From the cell containing the given text, extract its center point as [X, Y] coordinate. 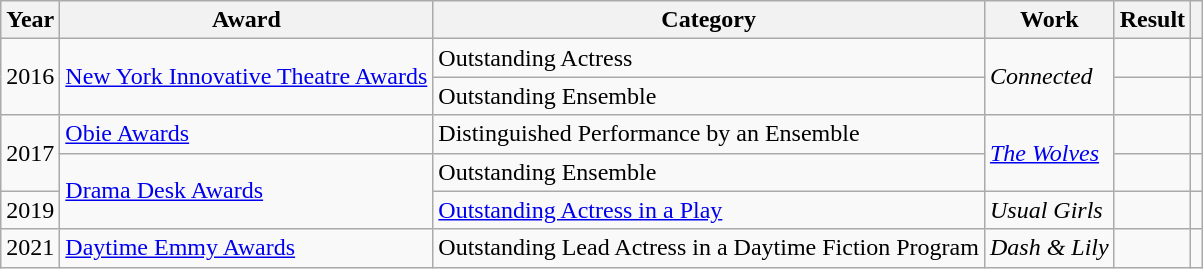
2017 [30, 153]
Connected [1049, 77]
Drama Desk Awards [246, 191]
The Wolves [1049, 153]
Outstanding Lead Actress in a Daytime Fiction Program [709, 248]
Award [246, 20]
Result [1152, 20]
Daytime Emmy Awards [246, 248]
2019 [30, 210]
Year [30, 20]
Obie Awards [246, 134]
New York Innovative Theatre Awards [246, 77]
Distinguished Performance by an Ensemble [709, 134]
Category [709, 20]
2016 [30, 77]
Dash & Lily [1049, 248]
Outstanding Actress in a Play [709, 210]
2021 [30, 248]
Work [1049, 20]
Usual Girls [1049, 210]
Outstanding Actress [709, 58]
